For the text-containing cell, return its midpoint in (X, Y) coordinate format. 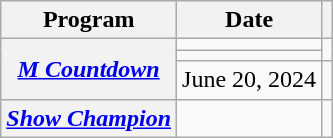
Show Champion (89, 118)
M Countdown (89, 69)
Program (89, 20)
Date (250, 20)
June 20, 2024 (250, 80)
